Search for the cell housing the specified text and yield its (X, Y) center coordinate. 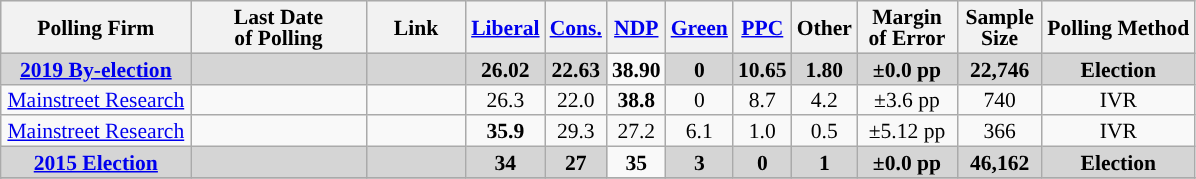
740 (1000, 100)
8.7 (762, 100)
Liberal (505, 27)
6.1 (700, 132)
22,746 (1000, 68)
22.63 (576, 68)
35 (636, 162)
1.80 (824, 68)
0.5 (824, 132)
2019 By-election (96, 68)
Link (416, 27)
38.90 (636, 68)
Green (700, 27)
SampleSize (1000, 27)
Other (824, 27)
4.2 (824, 100)
Polling Firm (96, 27)
46,162 (1000, 162)
Cons. (576, 27)
27 (576, 162)
Polling Method (1118, 27)
27.2 (636, 132)
1.0 (762, 132)
1 (824, 162)
PPC (762, 27)
±5.12 pp (907, 132)
29.3 (576, 132)
±3.6 pp (907, 100)
366 (1000, 132)
26.3 (505, 100)
10.65 (762, 68)
Last Dateof Polling (278, 27)
34 (505, 162)
22.0 (576, 100)
Marginof Error (907, 27)
38.8 (636, 100)
26.02 (505, 68)
3 (700, 162)
NDP (636, 27)
35.9 (505, 132)
2015 Election (96, 162)
